Identify which cell holds the provided text, then report its (x, y) central coordinate. 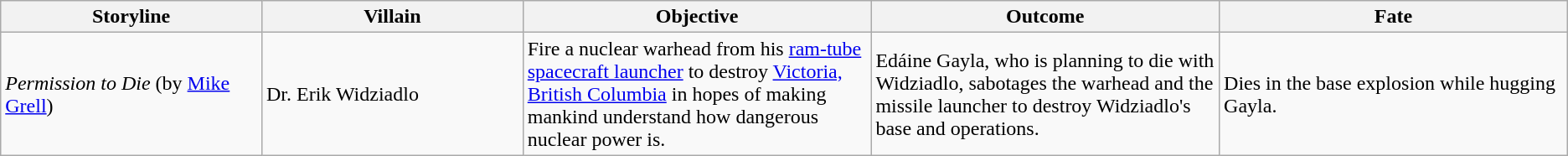
Storyline (132, 17)
Dr. Erik Widziadlo (392, 94)
Edáine Gayla, who is planning to die with Widziadlo, sabotages the warhead and the missile launcher to destroy Widziadlo's base and operations. (1045, 94)
Outcome (1045, 17)
Dies in the base explosion while hugging Gayla. (1394, 94)
Villain (392, 17)
Permission to Die (by Mike Grell) (132, 94)
Objective (697, 17)
Fate (1394, 17)
